Output the (X, Y) coordinate of the center of the cell containing the given text.  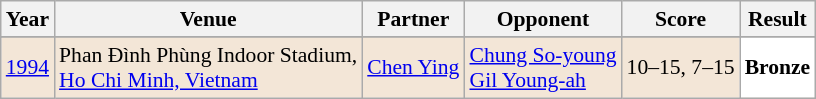
Chung So-young Gil Young-ah (542, 68)
Bronze (778, 68)
Opponent (542, 19)
Phan Đình Phùng Indoor Stadium,Ho Chi Minh, Vietnam (208, 68)
Partner (413, 19)
Chen Ying (413, 68)
Venue (208, 19)
1994 (28, 68)
10–15, 7–15 (681, 68)
Score (681, 19)
Year (28, 19)
Result (778, 19)
